Return (X, Y) of the center of cell containing provided text 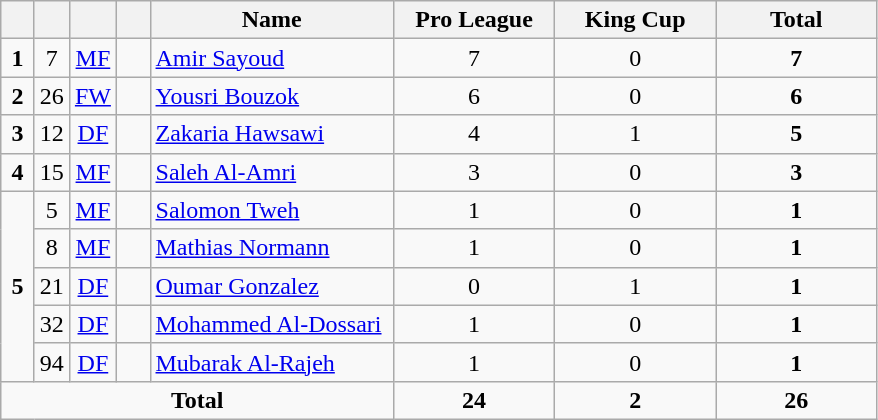
Pro League (474, 20)
32 (52, 324)
Salomon Tweh (272, 210)
Yousri Bouzok (272, 96)
FW (92, 96)
Mathias Normann (272, 248)
Amir Sayoud (272, 58)
Mubarak Al-Rajeh (272, 362)
21 (52, 286)
Oumar Gonzalez (272, 286)
24 (474, 400)
Name (272, 20)
King Cup (636, 20)
Mohammed Al-Dossari (272, 324)
Saleh Al-Amri (272, 172)
Zakaria Hawsawi (272, 134)
94 (52, 362)
8 (52, 248)
12 (52, 134)
15 (52, 172)
